Detect which cell encompasses the target text, then output its (x, y) center coordinate. 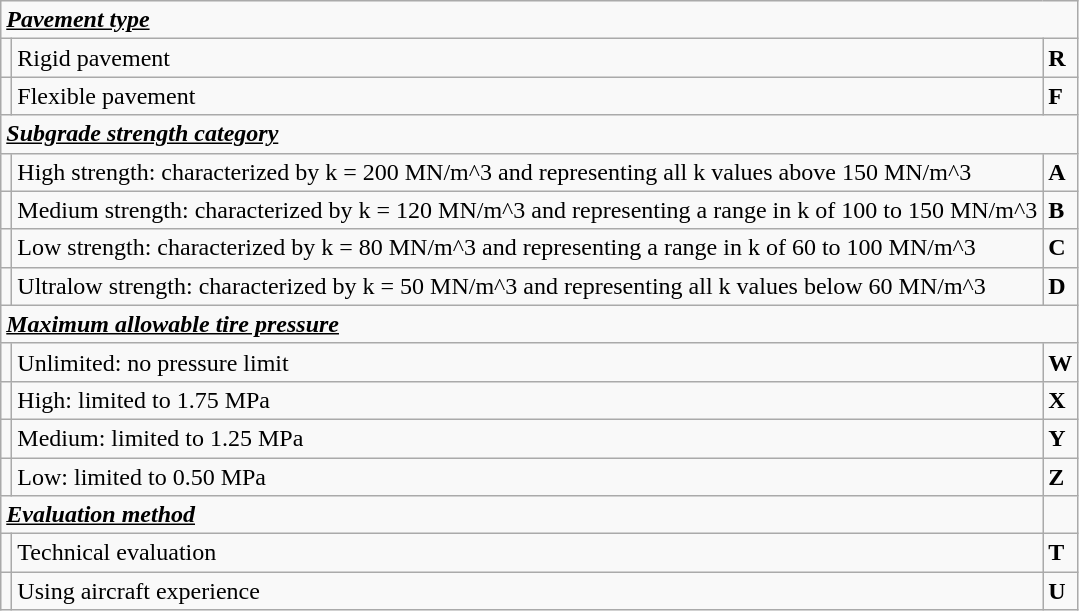
Evaluation method (522, 515)
Low: limited to 0.50 MPa (528, 477)
X (1060, 400)
Technical evaluation (528, 553)
Subgrade strength category (540, 134)
Using aircraft experience (528, 591)
D (1060, 286)
Low strength: characterized by k = 80 MN/m^3 and representing a range in k of 60 to 100 MN/m^3 (528, 248)
W (1060, 362)
Medium strength: characterized by k = 120 MN/m^3 and representing a range in k of 100 to 150 MN/m^3 (528, 210)
A (1060, 172)
Unlimited: no pressure limit (528, 362)
Rigid pavement (528, 58)
U (1060, 591)
Medium: limited to 1.25 MPa (528, 438)
High strength: characterized by k = 200 MN/m^3 and representing all k values above 150 MN/m^3 (528, 172)
Maximum allowable tire pressure (540, 324)
B (1060, 210)
C (1060, 248)
T (1060, 553)
Z (1060, 477)
Y (1060, 438)
Ultralow strength: characterized by k = 50 MN/m^3 and representing all k values below 60 MN/m^3 (528, 286)
Flexible pavement (528, 96)
F (1060, 96)
High: limited to 1.75 MPa (528, 400)
R (1060, 58)
Pavement type (540, 20)
